Scan for the cell matching the given text and deliver its (x, y) coordinate at center. 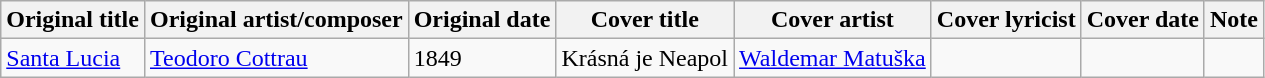
Cover title (645, 20)
1849 (482, 58)
Original title (73, 20)
Teodoro Cottrau (276, 58)
Cover lyricist (1006, 20)
Cover artist (833, 20)
Cover date (1142, 20)
Krásná je Neapol (645, 58)
Waldemar Matuška (833, 58)
Original date (482, 20)
Note (1234, 20)
Santa Lucia (73, 58)
Original artist/composer (276, 20)
